From the cell containing the given text, extract its center point as (x, y) coordinate. 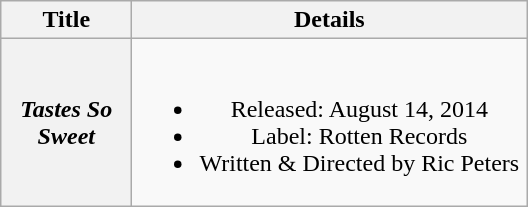
Tastes So Sweet (66, 122)
Released: August 14, 2014Label: Rotten RecordsWritten & Directed by Ric Peters (330, 122)
Title (66, 20)
Details (330, 20)
